Detect which cell encompasses the target text, then output its [x, y] center coordinate. 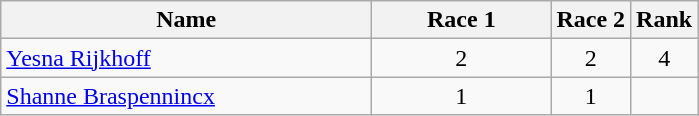
Shanne Braspennincx [186, 96]
Rank [664, 20]
Race 2 [591, 20]
Name [186, 20]
Yesna Rijkhoff [186, 58]
Race 1 [462, 20]
4 [664, 58]
